Extract the (X, Y) coordinate from the center of the cell holding the provided text.  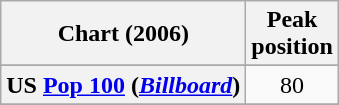
Chart (2006) (124, 34)
Peakposition (292, 34)
80 (292, 85)
US Pop 100 (Billboard) (124, 85)
